Pinpoint the cell where the given text exists, returning its (X, Y) midpoint coordinate. 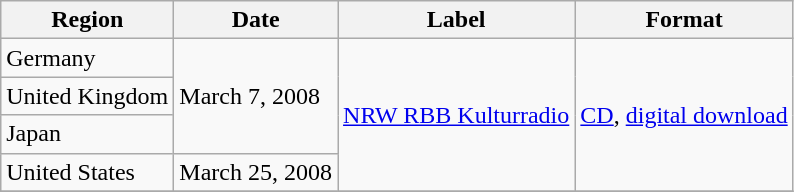
Label (456, 20)
United States (88, 172)
Date (256, 20)
Region (88, 20)
NRW RBB Kulturradio (456, 115)
March 25, 2008 (256, 172)
Format (684, 20)
March 7, 2008 (256, 96)
CD, digital download (684, 115)
Japan (88, 134)
United Kingdom (88, 96)
Germany (88, 58)
